Identify which cell holds the provided text, then report its (X, Y) central coordinate. 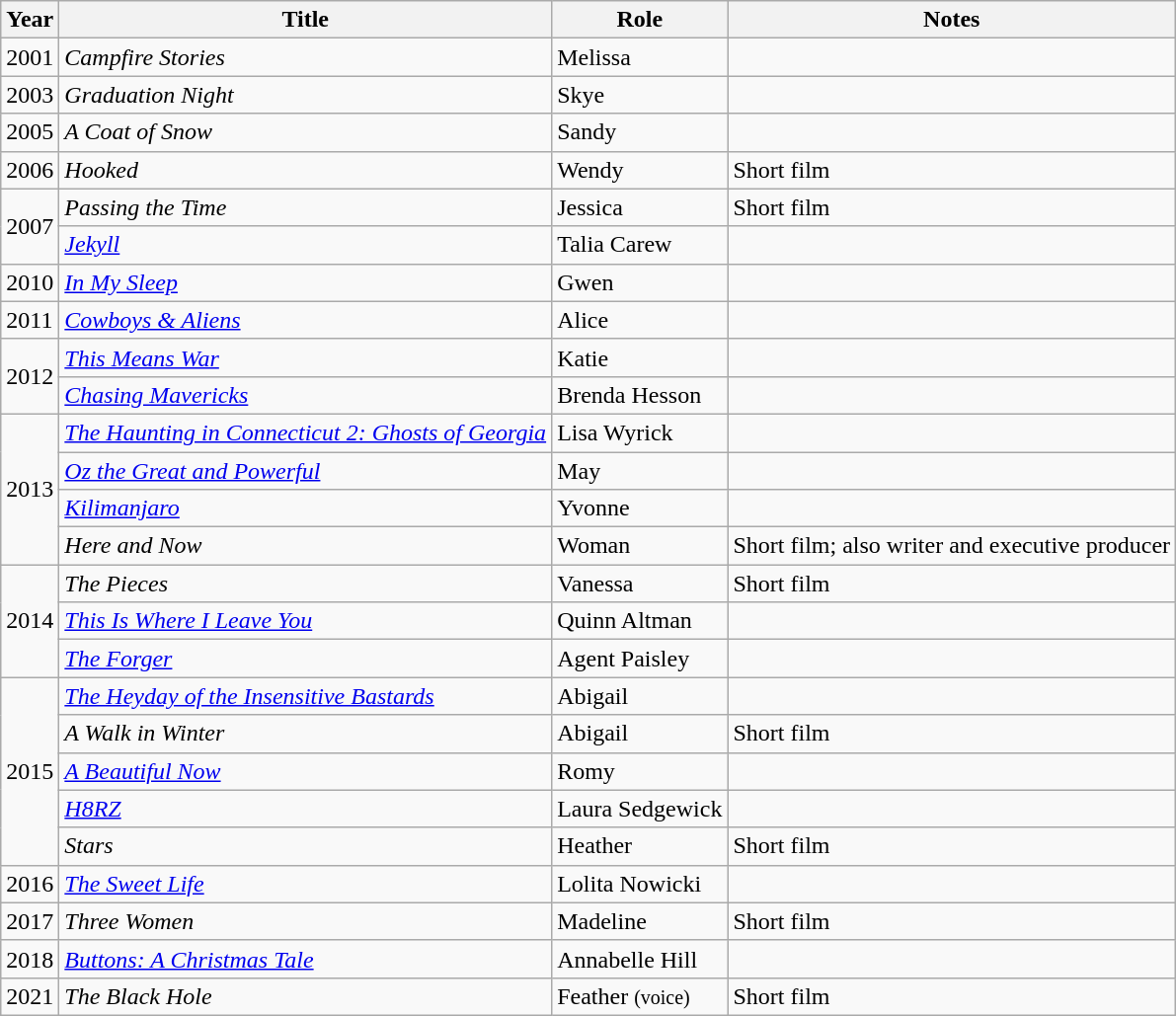
Hooked (306, 170)
2021 (30, 996)
2016 (30, 884)
2018 (30, 959)
Oz the Great and Powerful (306, 471)
Title (306, 20)
Agent Paisley (640, 659)
Short film; also writer and executive producer (952, 546)
2010 (30, 282)
Role (640, 20)
2017 (30, 921)
2014 (30, 621)
Three Women (306, 921)
Yvonne (640, 508)
This Is Where I Leave You (306, 621)
The Heyday of the Insensitive Bastards (306, 696)
2001 (30, 57)
Graduation Night (306, 95)
This Means War (306, 357)
2013 (30, 489)
2012 (30, 376)
Passing the Time (306, 207)
H8RZ (306, 809)
Romy (640, 771)
Notes (952, 20)
Heather (640, 846)
Feather (voice) (640, 996)
A Walk in Winter (306, 734)
Alice (640, 320)
Laura Sedgewick (640, 809)
Jessica (640, 207)
2011 (30, 320)
Vanessa (640, 584)
The Black Hole (306, 996)
Jekyll (306, 245)
Year (30, 20)
Woman (640, 546)
Sandy (640, 132)
Stars (306, 846)
Chasing Mavericks (306, 395)
Gwen (640, 282)
Kilimanjaro (306, 508)
Lolita Nowicki (640, 884)
Melissa (640, 57)
2015 (30, 771)
Brenda Hesson (640, 395)
A Coat of Snow (306, 132)
2005 (30, 132)
A Beautiful Now (306, 771)
Skye (640, 95)
2006 (30, 170)
Buttons: A Christmas Tale (306, 959)
Wendy (640, 170)
Cowboys & Aliens (306, 320)
Katie (640, 357)
May (640, 471)
Quinn Altman (640, 621)
Lisa Wyrick (640, 432)
2007 (30, 226)
Here and Now (306, 546)
Annabelle Hill (640, 959)
The Pieces (306, 584)
The Haunting in Connecticut 2: Ghosts of Georgia (306, 432)
The Forger (306, 659)
The Sweet Life (306, 884)
Madeline (640, 921)
In My Sleep (306, 282)
Talia Carew (640, 245)
Campfire Stories (306, 57)
2003 (30, 95)
